Determine the [X, Y] coordinate at the center of the cell enclosing the given text.  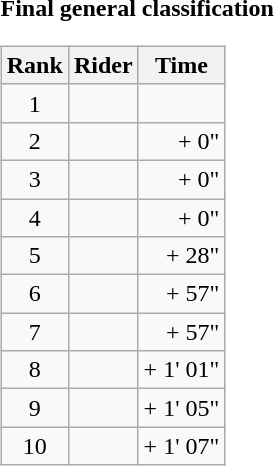
8 [34, 370]
+ 1' 01" [182, 370]
Rank [34, 65]
10 [34, 446]
Rider [103, 65]
4 [34, 217]
+ 28" [182, 256]
Time [182, 65]
9 [34, 408]
2 [34, 141]
+ 1' 05" [182, 408]
+ 1' 07" [182, 446]
7 [34, 332]
6 [34, 294]
3 [34, 179]
1 [34, 103]
5 [34, 256]
